For the text-containing cell, return its midpoint in (X, Y) coordinate format. 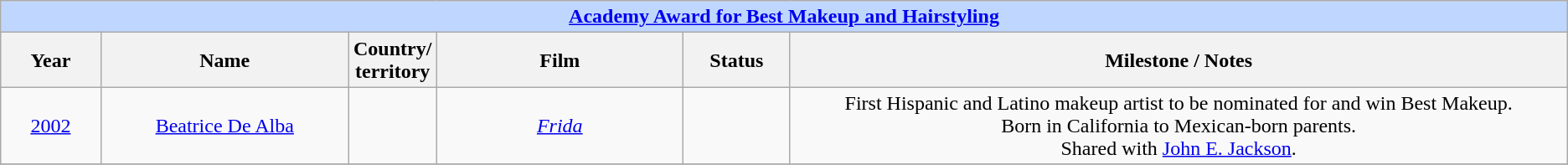
Country/territory (392, 60)
Academy Award for Best Makeup and Hairstyling (784, 17)
Film (560, 60)
Frida (560, 126)
Beatrice De Alba (224, 126)
Milestone / Notes (1179, 60)
Status (737, 60)
Year (50, 60)
2002 (50, 126)
Name (224, 60)
